Search for the cell housing the specified text and yield its [X, Y] center coordinate. 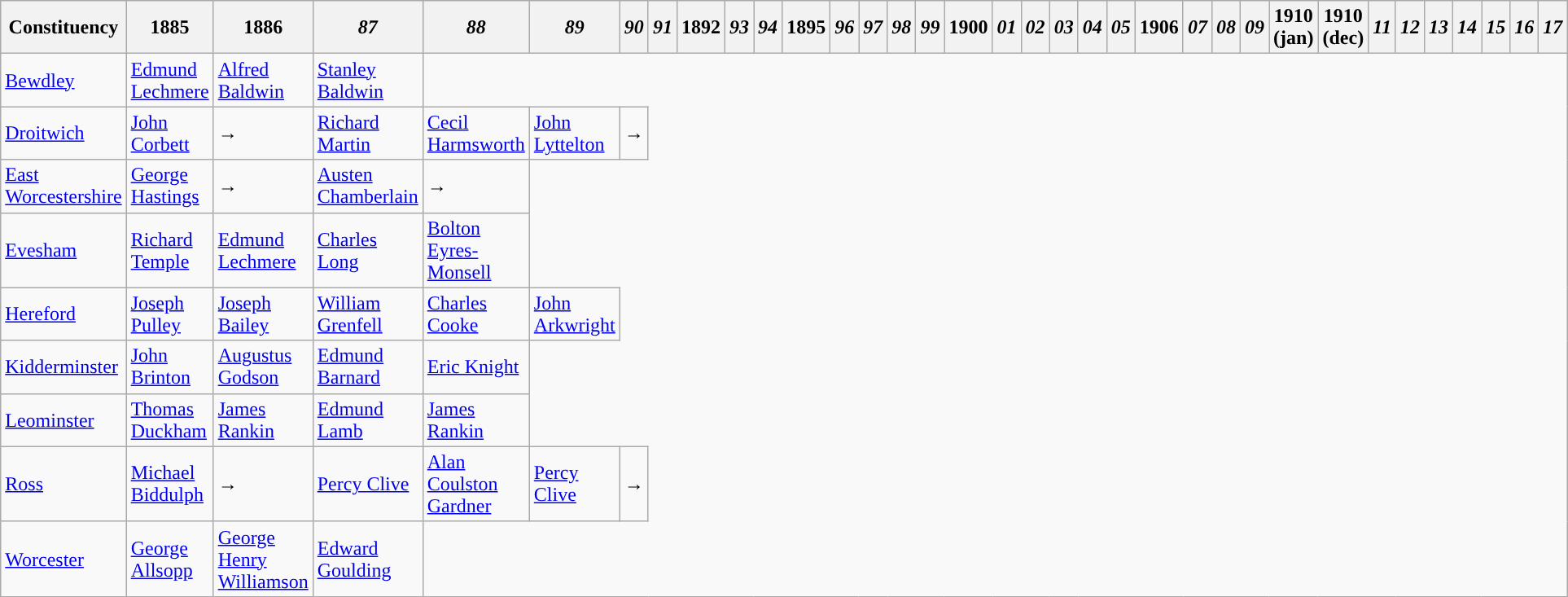
88 [475, 28]
1886 [263, 28]
04 [1093, 28]
99 [930, 28]
Kidderminster [64, 367]
Thomas Duckham [169, 420]
George Allsopp [169, 559]
John Corbett [169, 134]
1895 [806, 28]
93 [739, 28]
98 [902, 28]
Worcester [64, 559]
1906 [1159, 28]
Bolton Eyres-Monsell [475, 250]
Augustus Godson [263, 367]
Joseph Pulley [169, 314]
07 [1197, 28]
East Worcestershire [64, 186]
87 [368, 28]
1910 (dec) [1343, 28]
George Henry Williamson [263, 559]
97 [873, 28]
03 [1063, 28]
Bewdley [64, 80]
91 [663, 28]
Alfred Baldwin [263, 80]
96 [845, 28]
Charles Long [368, 250]
Stanley Baldwin [368, 80]
17 [1553, 28]
11 [1382, 28]
Constituency [64, 28]
02 [1036, 28]
Richard Temple [169, 250]
John Arkwright [575, 314]
John Brinton [169, 367]
1900 [969, 28]
1910 (jan) [1294, 28]
1892 [700, 28]
13 [1438, 28]
89 [575, 28]
09 [1255, 28]
08 [1226, 28]
John Lyttelton [575, 134]
William Grenfell [368, 314]
Ross [64, 484]
Edmund Lamb [368, 420]
1885 [169, 28]
12 [1410, 28]
Leominster [64, 420]
Edward Goulding [368, 559]
Evesham [64, 250]
Michael Biddulph [169, 484]
14 [1467, 28]
Austen Chamberlain [368, 186]
90 [633, 28]
16 [1524, 28]
05 [1120, 28]
Hereford [64, 314]
George Hastings [169, 186]
Droitwich [64, 134]
15 [1496, 28]
Charles Cooke [475, 314]
Edmund Barnard [368, 367]
Eric Knight [475, 367]
01 [1006, 28]
Cecil Harmsworth [475, 134]
Richard Martin [368, 134]
94 [769, 28]
Joseph Bailey [263, 314]
Alan Coulston Gardner [475, 484]
